Identify which cell holds the provided text, then report its [X, Y] central coordinate. 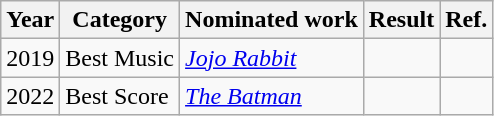
The Batman [272, 96]
Category [120, 20]
Result [401, 20]
Nominated work [272, 20]
Best Score [120, 96]
Ref. [466, 20]
Year [30, 20]
Best Music [120, 58]
2022 [30, 96]
Jojo Rabbit [272, 58]
2019 [30, 58]
